Determine the [x, y] coordinate at the center of the cell enclosing the given text.  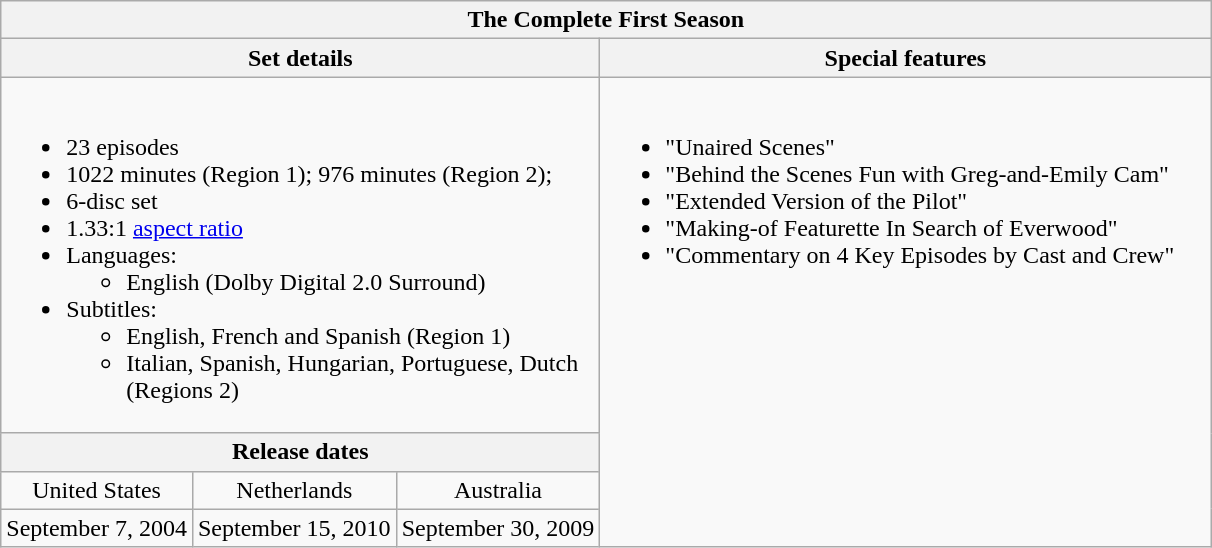
Special features [906, 58]
September 30, 2009 [498, 528]
September 15, 2010 [294, 528]
United States [97, 490]
Netherlands [294, 490]
Set details [300, 58]
Release dates [300, 452]
September 7, 2004 [97, 528]
The Complete First Season [606, 20]
Australia [498, 490]
